Identify which cell holds the provided text, then report its (x, y) central coordinate. 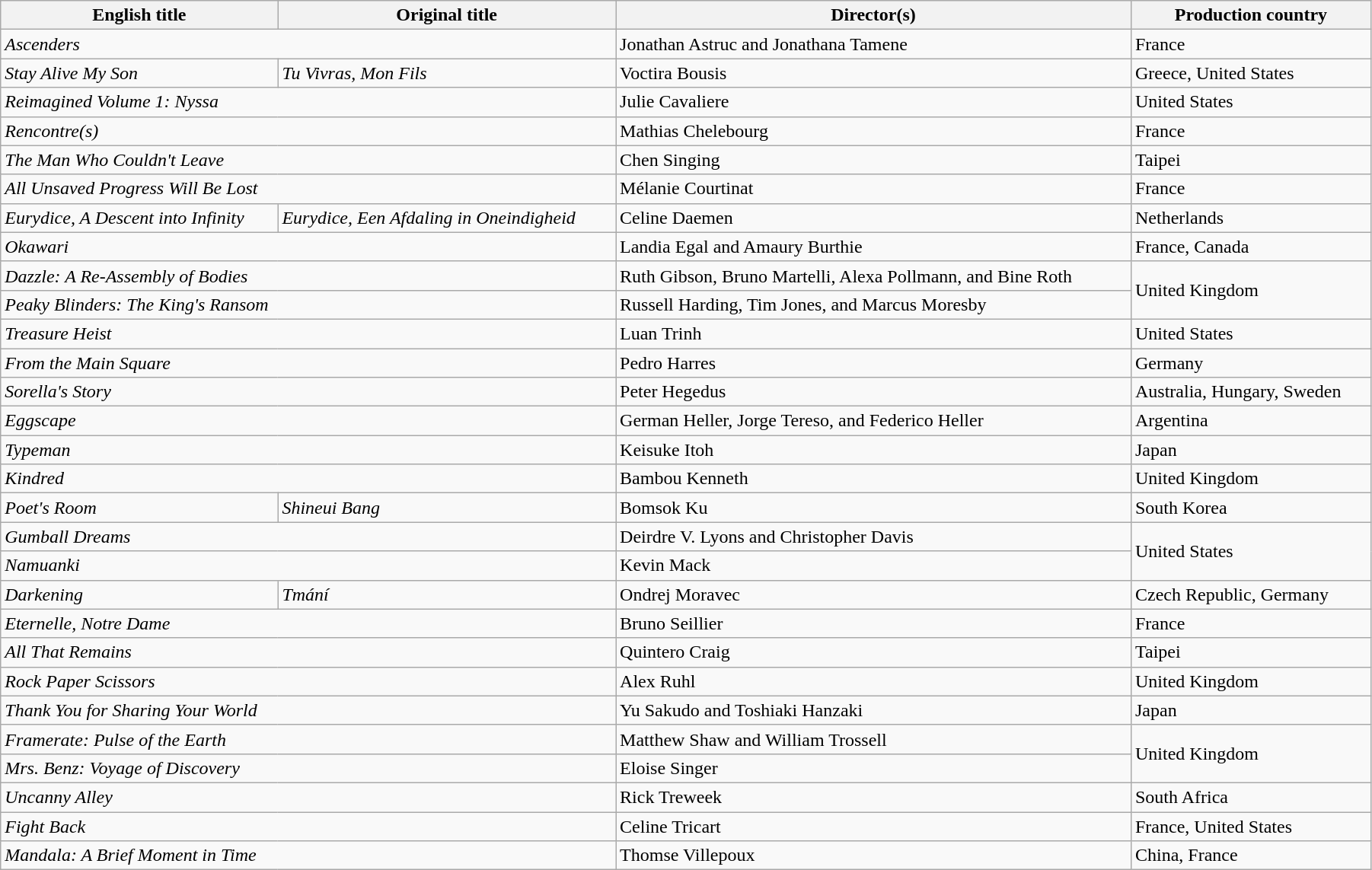
Matthew Shaw and William Trossell (874, 739)
Germany (1250, 363)
Australia, Hungary, Sweden (1250, 392)
Russell Harding, Tim Jones, and Marcus Moresby (874, 304)
Celine Daemen (874, 218)
Rock Paper Scissors (308, 681)
Rick Treweek (874, 797)
Yu Sakudo and Toshiaki Hanzaki (874, 710)
Netherlands (1250, 218)
Eloise Singer (874, 768)
Deirdre V. Lyons and Christopher Davis (874, 537)
Treasure Heist (308, 333)
Mrs. Benz: Voyage of Discovery (308, 768)
Stay Alive My Son (139, 73)
Landia Egal and Amaury Burthie (874, 247)
Fight Back (308, 826)
Director(s) (874, 15)
All Unsaved Progress Will Be Lost (308, 189)
Shineui Bang (447, 508)
Luan Trinh (874, 333)
France, Canada (1250, 247)
Bomsok Ku (874, 508)
Voctira Bousis (874, 73)
Kindred (308, 479)
Poet's Room (139, 508)
German Heller, Jorge Tereso, and Federico Heller (874, 421)
Bambou Kenneth (874, 479)
Framerate: Pulse of the Earth (308, 739)
Original title (447, 15)
Tu Vivras, Mon Fils (447, 73)
Eggscape (308, 421)
Eurydice, A Descent into Infinity (139, 218)
Mandala: A Brief Moment in Time (308, 856)
Thank You for Sharing Your World (308, 710)
Reimagined Volume 1: Nyssa (308, 102)
Pedro Harres (874, 363)
Ruth Gibson, Bruno Martelli, Alexa Pollmann, and Bine Roth (874, 276)
Ondrej Moravec (874, 594)
Kevin Mack (874, 566)
Okawari (308, 247)
Namuanki (308, 566)
Tmání (447, 594)
Eternelle, Notre Dame (308, 623)
From the Main Square (308, 363)
Sorella's Story (308, 392)
Mélanie Courtinat (874, 189)
English title (139, 15)
Gumball Dreams (308, 537)
Typeman (308, 450)
Production country (1250, 15)
Julie Cavaliere (874, 102)
Mathias Chelebourg (874, 131)
The Man Who Couldn't Leave (308, 160)
South Africa (1250, 797)
Uncanny Alley (308, 797)
Ascenders (308, 44)
Czech Republic, Germany (1250, 594)
Argentina (1250, 421)
Darkening (139, 594)
China, France (1250, 856)
Keisuke Itoh (874, 450)
Alex Ruhl (874, 681)
Chen Singing (874, 160)
Bruno Seillier (874, 623)
Celine Tricart (874, 826)
France, United States (1250, 826)
Thomse Villepoux (874, 856)
Jonathan Astruc and Jonathana Tamene (874, 44)
South Korea (1250, 508)
Dazzle: A Re-Assembly of Bodies (308, 276)
Eurydice, Een Afdaling in Oneindigheid (447, 218)
Quintero Craig (874, 652)
Greece, United States (1250, 73)
All That Remains (308, 652)
Peaky Blinders: The King's Ransom (308, 304)
Peter Hegedus (874, 392)
Rencontre(s) (308, 131)
